Identify which cell holds the provided text, then report its [x, y] central coordinate. 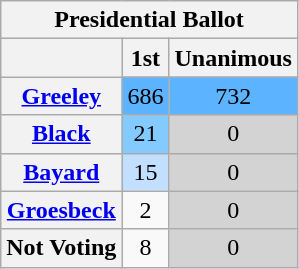
15 [146, 172]
2 [146, 210]
686 [146, 96]
Unanimous [233, 58]
732 [233, 96]
1st [146, 58]
21 [146, 134]
Presidential Ballot [150, 20]
Greeley [62, 96]
Not Voting [62, 248]
Groesbeck [62, 210]
Black [62, 134]
Bayard [62, 172]
8 [146, 248]
